Extract the (x, y) coordinate from the center of the cell holding the provided text.  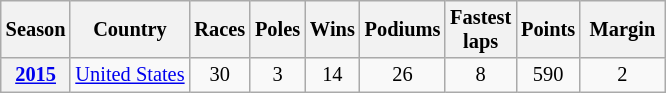
26 (403, 75)
Season (36, 29)
590 (548, 75)
Podiums (403, 29)
Races (220, 29)
2015 (36, 75)
3 (278, 75)
Wins (332, 29)
Fastest laps (480, 29)
30 (220, 75)
Points (548, 29)
Country (130, 29)
United States (130, 75)
8 (480, 75)
Poles (278, 29)
Margin (622, 29)
14 (332, 75)
2 (622, 75)
